Return the [x, y] coordinate for the center point of the cell that contains the specified text.  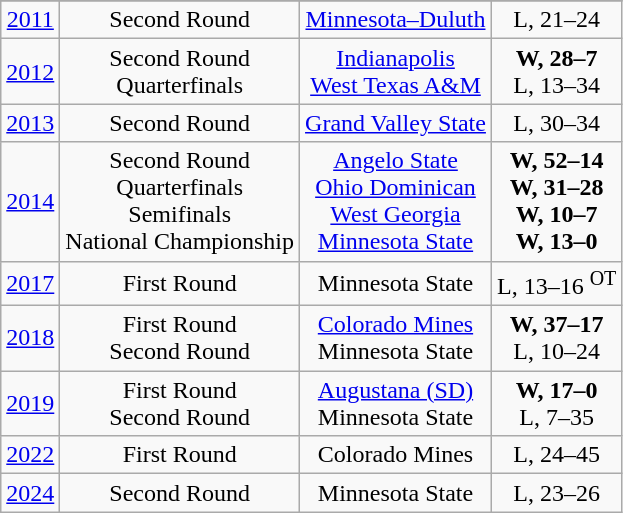
W, 28–7L, 13–34 [556, 72]
Minnesota–Duluth [396, 20]
L, 30–34 [556, 123]
2022 [30, 455]
Augustana (SD)Minnesota State [396, 404]
2012 [30, 72]
Second RoundQuarterfinals [180, 72]
Angelo StateOhio DominicanWest GeorgiaMinnesota State [396, 202]
2014 [30, 202]
2013 [30, 123]
L, 13–16 OT [556, 284]
L, 21–24 [556, 20]
W, 52–14W, 31–28W, 10–7W, 13–0 [556, 202]
2019 [30, 404]
2011 [30, 20]
Colorado MinesMinnesota State [396, 338]
Colorado Mines [396, 455]
Grand Valley State [396, 123]
IndianapolisWest Texas A&M [396, 72]
Second RoundQuarterfinalsSemifinalsNational Championship [180, 202]
L, 24–45 [556, 455]
2018 [30, 338]
2024 [30, 493]
2017 [30, 284]
W, 37–17L, 10–24 [556, 338]
L, 23–26 [556, 493]
W, 17–0L, 7–35 [556, 404]
